Pinpoint the cell where the given text exists, returning its [X, Y] midpoint coordinate. 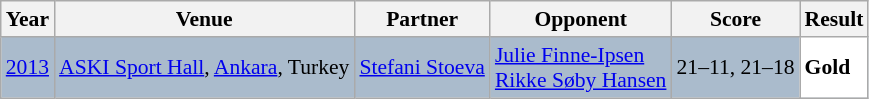
Partner [422, 19]
Score [735, 19]
Year [28, 19]
2013 [28, 68]
Venue [204, 19]
Opponent [581, 19]
Result [834, 19]
21–11, 21–18 [735, 68]
ASKI Sport Hall, Ankara, Turkey [204, 68]
Stefani Stoeva [422, 68]
Gold [834, 68]
Julie Finne-Ipsen Rikke Søby Hansen [581, 68]
